Locate the cell with the specified text and output its [x, y] center coordinate. 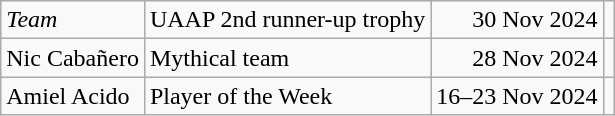
Nic Cabañero [73, 58]
16–23 Nov 2024 [517, 96]
Amiel Acido [73, 96]
28 Nov 2024 [517, 58]
Mythical team [287, 58]
30 Nov 2024 [517, 20]
UAAP 2nd runner-up trophy [287, 20]
Player of the Week [287, 96]
Team [73, 20]
